Search for the cell housing the specified text and yield its (x, y) center coordinate. 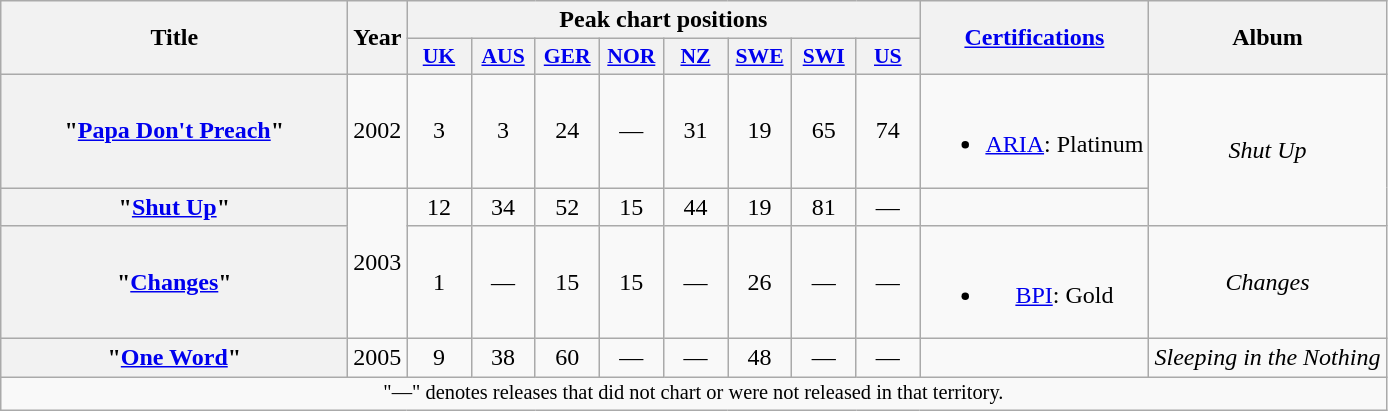
2002 (378, 130)
24 (567, 130)
12 (439, 207)
GER (567, 57)
"—" denotes releases that did not chart or were not released in that territory. (694, 394)
9 (439, 358)
UK (439, 57)
Title (174, 38)
Sleeping in the Nothing (1268, 358)
Shut Up (1268, 150)
ARIA: Platinum (1034, 130)
SWE (760, 57)
2003 (378, 264)
26 (760, 282)
Changes (1268, 282)
34 (503, 207)
Peak chart positions (664, 20)
60 (567, 358)
Album (1268, 38)
AUS (503, 57)
"Shut Up" (174, 207)
"Changes" (174, 282)
SWI (824, 57)
31 (695, 130)
NZ (695, 57)
2005 (378, 358)
Certifications (1034, 38)
48 (760, 358)
74 (888, 130)
1 (439, 282)
NOR (631, 57)
65 (824, 130)
"One Word" (174, 358)
38 (503, 358)
44 (695, 207)
US (888, 57)
81 (824, 207)
"Papa Don't Preach" (174, 130)
BPI: Gold (1034, 282)
Year (378, 38)
52 (567, 207)
